Detect which cell encompasses the target text, then output its [X, Y] center coordinate. 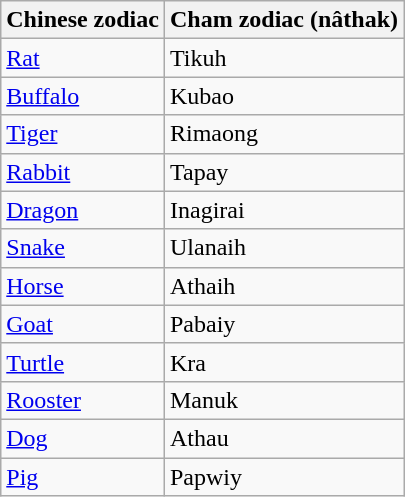
Kra [284, 362]
Dragon [83, 210]
Horse [83, 286]
Rooster [83, 400]
Athau [284, 438]
Chinese zodiac [83, 20]
Turtle [83, 362]
Pig [83, 477]
Dog [83, 438]
Pabaiy [284, 324]
Ulanaih [284, 248]
Goat [83, 324]
Rat [83, 58]
Kubao [284, 96]
Rimaong [284, 134]
Papwiy [284, 477]
Buffalo [83, 96]
Tiger [83, 134]
Athaih [284, 286]
Tikuh [284, 58]
Tapay [284, 172]
Rabbit [83, 172]
Inagirai [284, 210]
Snake [83, 248]
Cham zodiac (nâthak) [284, 20]
Manuk [284, 400]
